Find where the given text appears and provide that cell's center as [x, y] coordinate. 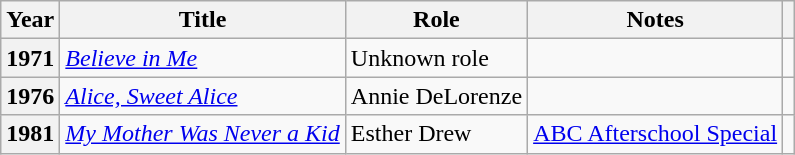
Role [436, 20]
Notes [656, 20]
ABC Afterschool Special [656, 134]
1971 [30, 58]
Title [202, 20]
Unknown role [436, 58]
Esther Drew [436, 134]
Annie DeLorenze [436, 96]
Alice, Sweet Alice [202, 96]
Believe in Me [202, 58]
1981 [30, 134]
1976 [30, 96]
My Mother Was Never a Kid [202, 134]
Year [30, 20]
